Identify which cell holds the provided text, then report its (x, y) central coordinate. 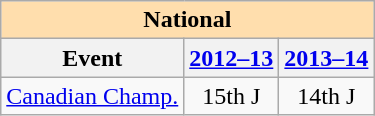
Event (92, 58)
2013–14 (326, 58)
Canadian Champ. (92, 96)
14th J (326, 96)
National (188, 20)
15th J (232, 96)
2012–13 (232, 58)
